Return (X, Y) of the center of cell containing provided text 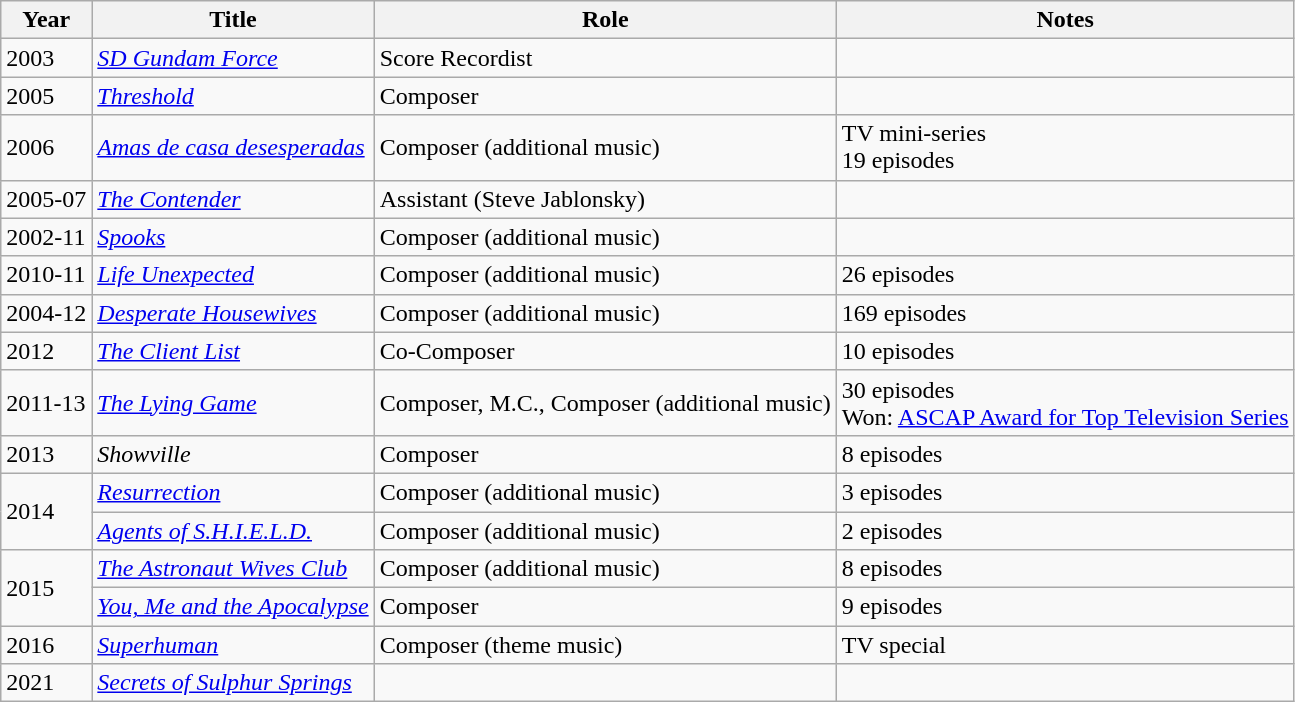
2003 (46, 58)
The Contender (233, 199)
Co-Composer (605, 351)
Agents of S.H.I.E.L.D. (233, 531)
Amas de casa desesperadas (233, 148)
2006 (46, 148)
2004-12 (46, 313)
Notes (1065, 20)
The Lying Game (233, 402)
2021 (46, 683)
2010-11 (46, 275)
2005-07 (46, 199)
Role (605, 20)
The Astronaut Wives Club (233, 569)
Assistant (Steve Jablonsky) (605, 199)
TV mini-series19 episodes (1065, 148)
SD Gundam Force (233, 58)
You, Me and the Apocalypse (233, 607)
9 episodes (1065, 607)
Composer (theme music) (605, 645)
2016 (46, 645)
Superhuman (233, 645)
Spooks (233, 237)
Secrets of Sulphur Springs (233, 683)
Score Recordist (605, 58)
Composer, M.C., Composer (additional music) (605, 402)
2014 (46, 511)
Life Unexpected (233, 275)
2002-11 (46, 237)
Threshold (233, 96)
2 episodes (1065, 531)
Resurrection (233, 492)
2015 (46, 588)
Title (233, 20)
30 episodesWon: ASCAP Award for Top Television Series (1065, 402)
26 episodes (1065, 275)
2012 (46, 351)
2011-13 (46, 402)
TV special (1065, 645)
The Client List (233, 351)
3 episodes (1065, 492)
10 episodes (1065, 351)
Desperate Housewives (233, 313)
169 episodes (1065, 313)
Year (46, 20)
2013 (46, 454)
Showville (233, 454)
2005 (46, 96)
